Identify which cell holds the provided text, then report its (X, Y) central coordinate. 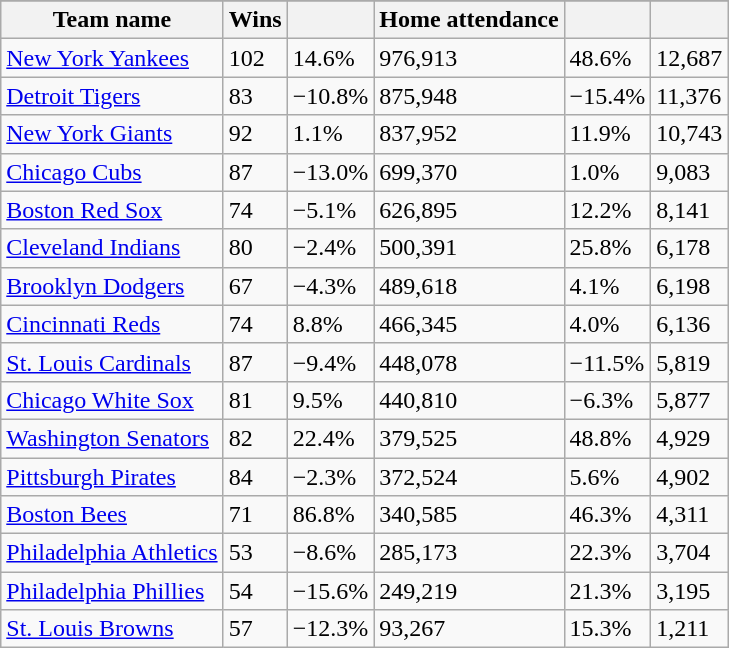
−5.1% (330, 210)
−11.5% (608, 362)
Team name (112, 20)
Home attendance (469, 20)
83 (255, 96)
Boston Bees (112, 515)
Philadelphia Athletics (112, 553)
249,219 (469, 591)
22.4% (330, 438)
8.8% (330, 324)
12,687 (690, 58)
1.0% (608, 172)
500,391 (469, 248)
285,173 (469, 553)
5,819 (690, 362)
4,929 (690, 438)
82 (255, 438)
11.9% (608, 134)
Boston Red Sox (112, 210)
−2.4% (330, 248)
14.6% (330, 58)
6,178 (690, 248)
Detroit Tigers (112, 96)
5.6% (608, 477)
6,198 (690, 286)
466,345 (469, 324)
84 (255, 477)
86.8% (330, 515)
9,083 (690, 172)
4,311 (690, 515)
1.1% (330, 134)
−8.6% (330, 553)
372,524 (469, 477)
−12.3% (330, 629)
8,141 (690, 210)
12.2% (608, 210)
Chicago Cubs (112, 172)
80 (255, 248)
54 (255, 591)
875,948 (469, 96)
25.8% (608, 248)
3,704 (690, 553)
976,913 (469, 58)
Cincinnati Reds (112, 324)
48.8% (608, 438)
440,810 (469, 400)
−15.6% (330, 591)
Philadelphia Phillies (112, 591)
102 (255, 58)
1,211 (690, 629)
81 (255, 400)
−6.3% (608, 400)
Cleveland Indians (112, 248)
699,370 (469, 172)
5,877 (690, 400)
−2.3% (330, 477)
92 (255, 134)
626,895 (469, 210)
3,195 (690, 591)
St. Louis Cardinals (112, 362)
489,618 (469, 286)
Washington Senators (112, 438)
Brooklyn Dodgers (112, 286)
New York Yankees (112, 58)
10,743 (690, 134)
15.3% (608, 629)
46.3% (608, 515)
4.0% (608, 324)
448,078 (469, 362)
Chicago White Sox (112, 400)
93,267 (469, 629)
48.6% (608, 58)
Pittsburgh Pirates (112, 477)
−10.8% (330, 96)
−15.4% (608, 96)
4.1% (608, 286)
67 (255, 286)
−9.4% (330, 362)
57 (255, 629)
71 (255, 515)
379,525 (469, 438)
837,952 (469, 134)
6,136 (690, 324)
New York Giants (112, 134)
St. Louis Browns (112, 629)
Wins (255, 20)
53 (255, 553)
9.5% (330, 400)
21.3% (608, 591)
11,376 (690, 96)
340,585 (469, 515)
−4.3% (330, 286)
4,902 (690, 477)
−13.0% (330, 172)
22.3% (608, 553)
